Output the [X, Y] coordinate of the center of the cell containing the given text.  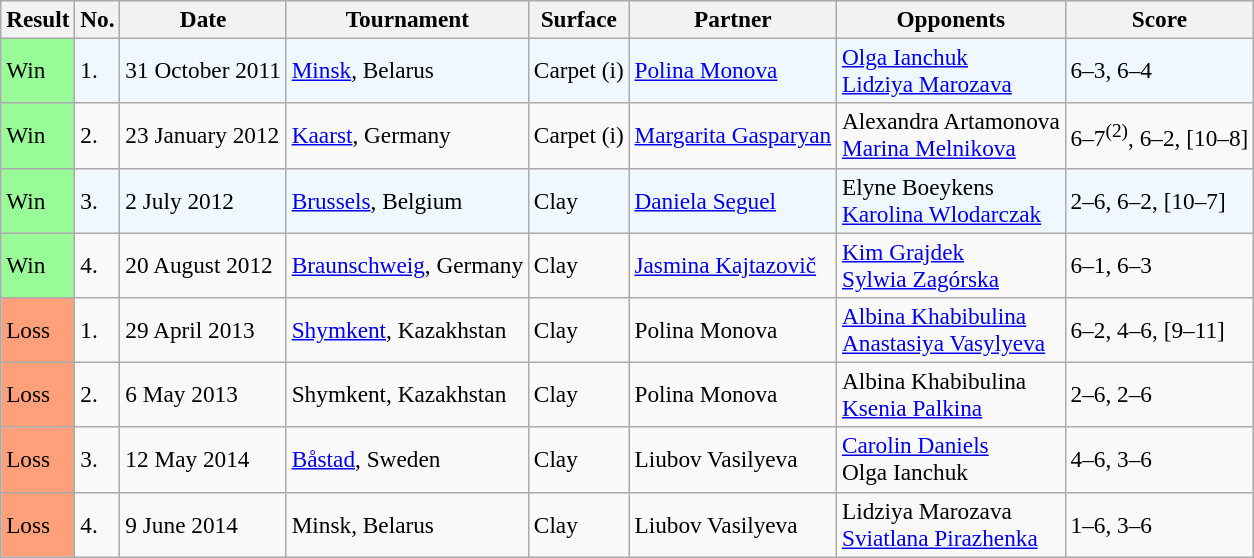
6–1, 6–3 [1160, 264]
6–3, 6–4 [1160, 70]
31 October 2011 [203, 70]
2–6, 6–2, [10–7] [1160, 200]
Date [203, 19]
6–7(2), 6–2, [10–8] [1160, 136]
Albina Khabibulina Anastasiya Vasylyeva [952, 330]
Albina Khabibulina Ksenia Palkina [952, 394]
Alexandra Artamonova Marina Melnikova [952, 136]
Carolin Daniels Olga Ianchuk [952, 460]
Score [1160, 19]
Margarita Gasparyan [732, 136]
Jasmina Kajtazovič [732, 264]
29 April 2013 [203, 330]
6–2, 4–6, [9–11] [1160, 330]
Elyne Boeykens Karolina Wlodarczak [952, 200]
Opponents [952, 19]
Braunschweig, Germany [407, 264]
20 August 2012 [203, 264]
1–6, 3–6 [1160, 524]
Olga Ianchuk Lidziya Marozava [952, 70]
Partner [732, 19]
23 January 2012 [203, 136]
12 May 2014 [203, 460]
9 June 2014 [203, 524]
Brussels, Belgium [407, 200]
Surface [578, 19]
Lidziya Marozava Sviatlana Pirazhenka [952, 524]
Daniela Seguel [732, 200]
Båstad, Sweden [407, 460]
2 July 2012 [203, 200]
Tournament [407, 19]
2–6, 2–6 [1160, 394]
Result [38, 19]
6 May 2013 [203, 394]
4–6, 3–6 [1160, 460]
Kaarst, Germany [407, 136]
No. [98, 19]
Kim Grajdek Sylwia Zagórska [952, 264]
